From the cell containing the given text, extract its center point as [x, y] coordinate. 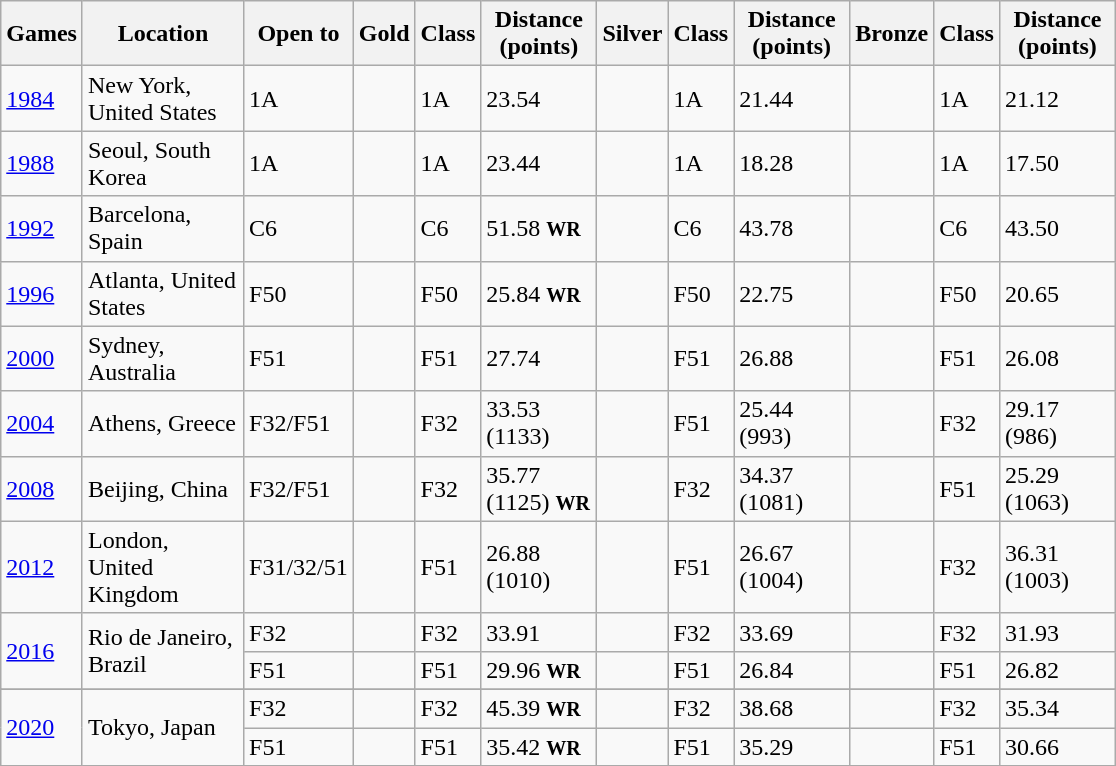
38.68 [792, 708]
51.58 WR [539, 228]
33.53(1133) [539, 424]
Silver [632, 34]
23.44 [539, 164]
31.93 [1057, 632]
23.54 [539, 98]
34.37(1081) [792, 488]
21.44 [792, 98]
35.34 [1057, 708]
New York, United States [162, 98]
Athens, Greece [162, 424]
1996 [42, 294]
London, United Kingdom [162, 567]
2012 [42, 567]
25.29(1063) [1057, 488]
Games [42, 34]
2020 [42, 727]
43.50 [1057, 228]
26.88(1010) [539, 567]
35.29 [792, 747]
Location [162, 34]
Bronze [892, 34]
27.74 [539, 358]
2004 [42, 424]
26.88 [792, 358]
1984 [42, 98]
Beijing, China [162, 488]
43.78 [792, 228]
26.84 [792, 670]
2008 [42, 488]
25.84 WR [539, 294]
36.31(1003) [1057, 567]
29.96 WR [539, 670]
33.91 [539, 632]
Barcelona, Spain [162, 228]
35.77(1125) WR [539, 488]
Open to [299, 34]
25.44(993) [792, 424]
18.28 [792, 164]
21.12 [1057, 98]
45.39 WR [539, 708]
Tokyo, Japan [162, 727]
26.67(1004) [792, 567]
33.69 [792, 632]
Seoul, South Korea [162, 164]
1992 [42, 228]
26.08 [1057, 358]
Atlanta, United States [162, 294]
F31/32/51 [299, 567]
22.75 [792, 294]
29.17(986) [1057, 424]
26.82 [1057, 670]
Sydney, Australia [162, 358]
20.65 [1057, 294]
Gold [384, 34]
2000 [42, 358]
2016 [42, 651]
Rio de Janeiro, Brazil [162, 651]
35.42 WR [539, 747]
17.50 [1057, 164]
1988 [42, 164]
30.66 [1057, 747]
